Determine the (x, y) coordinate at the center of the cell enclosing the given text.  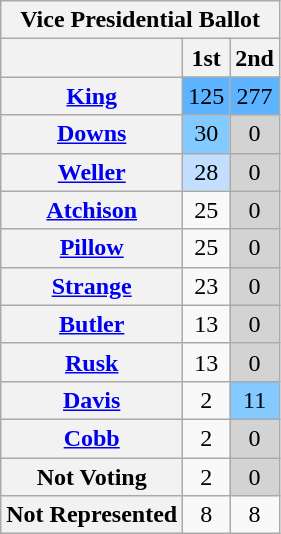
Cobb (92, 438)
Davis (92, 400)
23 (206, 286)
Weller (92, 172)
125 (206, 96)
30 (206, 134)
Pillow (92, 248)
Strange (92, 286)
Rusk (92, 362)
Not Voting (92, 477)
1st (206, 58)
Downs (92, 134)
King (92, 96)
Atchison (92, 210)
11 (255, 400)
Not Represented (92, 515)
Butler (92, 324)
28 (206, 172)
2nd (255, 58)
Vice Presidential Ballot (140, 20)
277 (255, 96)
